For the text-containing cell, return its midpoint in (X, Y) coordinate format. 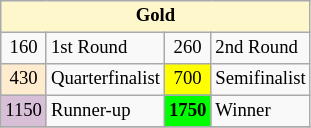
700 (187, 80)
1st Round (105, 48)
1150 (24, 112)
1750 (187, 112)
2nd Round (260, 48)
Winner (260, 112)
Gold (156, 16)
160 (24, 48)
Semifinalist (260, 80)
260 (187, 48)
430 (24, 80)
Runner-up (105, 112)
Quarterfinalist (105, 80)
